Locate the cell with the specified text and output its (x, y) center coordinate. 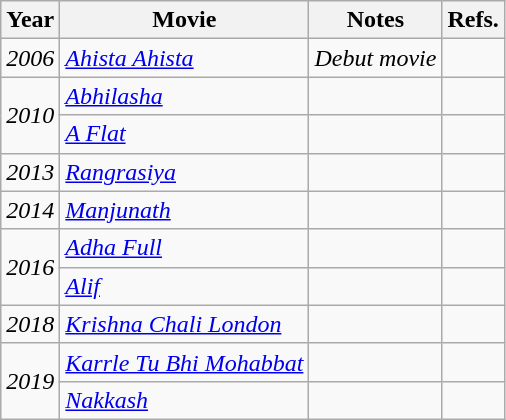
Notes (376, 20)
Alif (184, 286)
Refs. (473, 20)
Year (30, 20)
Manjunath (184, 210)
Rangrasiya (184, 172)
Adha Full (184, 248)
Ahista Ahista (184, 58)
Krishna Chali London (184, 324)
Movie (184, 20)
2019 (30, 381)
Nakkash (184, 400)
2013 (30, 172)
A Flat (184, 134)
2018 (30, 324)
2006 (30, 58)
2014 (30, 210)
Karrle Tu Bhi Mohabbat (184, 362)
2010 (30, 115)
2016 (30, 267)
Debut movie (376, 58)
Abhilasha (184, 96)
